Pinpoint the cell where the given text exists, returning its (X, Y) midpoint coordinate. 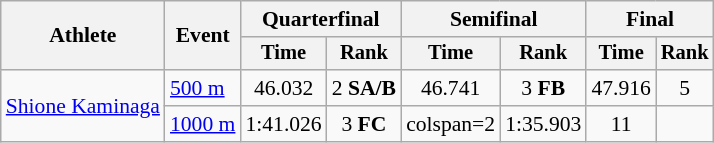
46.032 (283, 88)
Event (202, 36)
3 FC (364, 124)
Semifinal (494, 19)
Athlete (83, 36)
1:35.903 (543, 124)
1000 m (202, 124)
5 (685, 88)
Quarterfinal (320, 19)
1:41.026 (283, 124)
47.916 (620, 88)
46.741 (450, 88)
2 SA/B (364, 88)
Final (650, 19)
11 (620, 124)
3 FB (543, 88)
colspan=2 (450, 124)
500 m (202, 88)
Shione Kaminaga (83, 106)
